Capture the cell that displays the provided text and extract its (x, y) central coordinate. 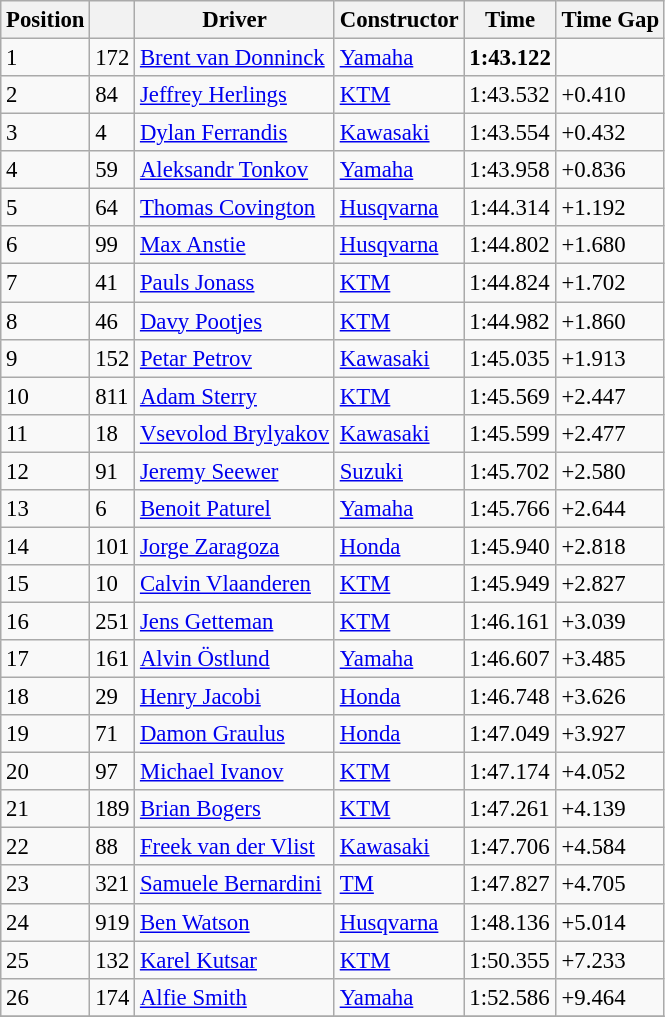
Brent van Donninck (235, 58)
1:44.314 (510, 208)
1:47.827 (510, 885)
23 (46, 885)
Vsevolod Brylyakov (235, 433)
2 (46, 95)
Calvin Vlaanderen (235, 584)
Max Anstie (235, 245)
+3.626 (610, 697)
+0.432 (610, 133)
+4.705 (610, 885)
7 (46, 283)
+3.485 (610, 659)
88 (112, 847)
101 (112, 546)
22 (46, 847)
29 (112, 697)
811 (112, 396)
+2.447 (610, 396)
+7.233 (610, 960)
Driver (235, 20)
321 (112, 885)
1:45.766 (510, 509)
Jeffrey Herlings (235, 95)
+9.464 (610, 997)
1:43.122 (510, 58)
1:45.949 (510, 584)
1:52.586 (510, 997)
15 (46, 584)
+1.702 (610, 283)
Brian Bogers (235, 809)
1:43.532 (510, 95)
Time (510, 20)
64 (112, 208)
19 (46, 734)
+0.836 (610, 170)
174 (112, 997)
99 (112, 245)
11 (46, 433)
Alvin Östlund (235, 659)
21 (46, 809)
59 (112, 170)
Damon Graulus (235, 734)
1:45.940 (510, 546)
Ben Watson (235, 922)
71 (112, 734)
97 (112, 772)
17 (46, 659)
1:47.261 (510, 809)
Davy Pootjes (235, 321)
251 (112, 621)
91 (112, 471)
Samuele Bernardini (235, 885)
+4.052 (610, 772)
20 (46, 772)
14 (46, 546)
26 (46, 997)
Adam Sterry (235, 396)
1:45.569 (510, 396)
Petar Petrov (235, 358)
Jorge Zaragoza (235, 546)
1:46.161 (510, 621)
Freek van der Vlist (235, 847)
Benoit Paturel (235, 509)
Henry Jacobi (235, 697)
Aleksandr Tonkov (235, 170)
189 (112, 809)
1:48.136 (510, 922)
3 (46, 133)
Position (46, 20)
+2.477 (610, 433)
24 (46, 922)
+2.644 (610, 509)
+3.039 (610, 621)
Constructor (399, 20)
132 (112, 960)
13 (46, 509)
+2.827 (610, 584)
1:45.599 (510, 433)
8 (46, 321)
1:47.049 (510, 734)
Michael Ivanov (235, 772)
Pauls Jonass (235, 283)
+4.584 (610, 847)
5 (46, 208)
Dylan Ferrandis (235, 133)
919 (112, 922)
Karel Kutsar (235, 960)
Jeremy Seewer (235, 471)
+5.014 (610, 922)
+2.818 (610, 546)
+1.860 (610, 321)
152 (112, 358)
1:44.824 (510, 283)
+0.410 (610, 95)
Jens Getteman (235, 621)
1:46.748 (510, 697)
1:47.706 (510, 847)
1:46.607 (510, 659)
16 (46, 621)
12 (46, 471)
46 (112, 321)
1:43.554 (510, 133)
+4.139 (610, 809)
1:43.958 (510, 170)
1:45.035 (510, 358)
Alfie Smith (235, 997)
1:50.355 (510, 960)
Time Gap (610, 20)
+2.580 (610, 471)
+1.680 (610, 245)
+3.927 (610, 734)
1:44.802 (510, 245)
+1.192 (610, 208)
41 (112, 283)
172 (112, 58)
25 (46, 960)
9 (46, 358)
TM (399, 885)
1:45.702 (510, 471)
1:47.174 (510, 772)
1 (46, 58)
1:44.982 (510, 321)
+1.913 (610, 358)
161 (112, 659)
Suzuki (399, 471)
84 (112, 95)
Thomas Covington (235, 208)
